Return (X, Y) of the center of cell containing provided text 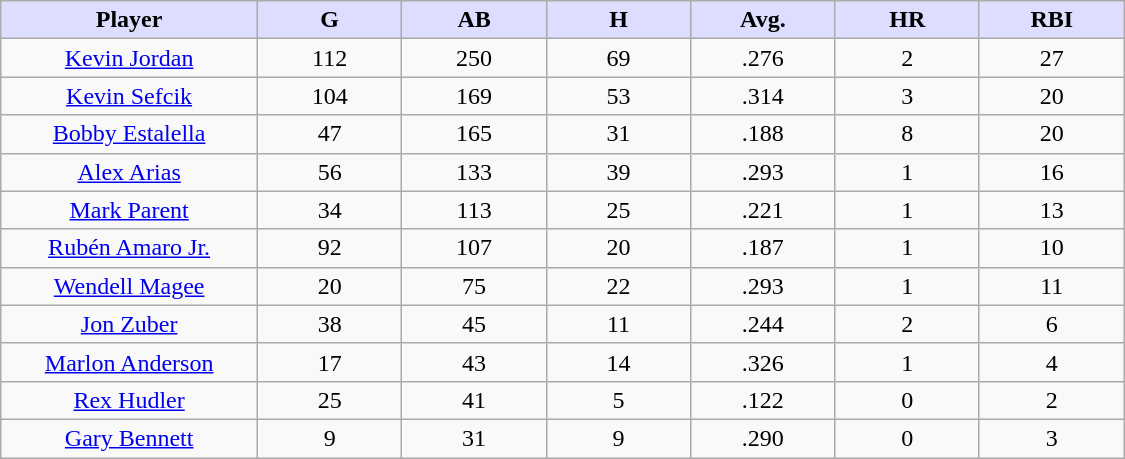
HR (907, 20)
38 (329, 324)
RBI (1052, 20)
92 (329, 248)
27 (1052, 58)
43 (474, 362)
.221 (763, 210)
Bobby Estalella (130, 134)
39 (618, 172)
.187 (763, 248)
56 (329, 172)
G (329, 20)
34 (329, 210)
Avg. (763, 20)
8 (907, 134)
41 (474, 400)
47 (329, 134)
112 (329, 58)
53 (618, 96)
.276 (763, 58)
169 (474, 96)
Jon Zuber (130, 324)
107 (474, 248)
133 (474, 172)
250 (474, 58)
13 (1052, 210)
10 (1052, 248)
Marlon Anderson (130, 362)
.290 (763, 438)
.244 (763, 324)
104 (329, 96)
.122 (763, 400)
AB (474, 20)
.314 (763, 96)
22 (618, 286)
165 (474, 134)
17 (329, 362)
Player (130, 20)
75 (474, 286)
Rex Hudler (130, 400)
Wendell Magee (130, 286)
Kevin Jordan (130, 58)
.188 (763, 134)
H (618, 20)
69 (618, 58)
Gary Bennett (130, 438)
Rubén Amaro Jr. (130, 248)
113 (474, 210)
Alex Arias (130, 172)
16 (1052, 172)
Mark Parent (130, 210)
6 (1052, 324)
.326 (763, 362)
5 (618, 400)
Kevin Sefcik (130, 96)
14 (618, 362)
45 (474, 324)
4 (1052, 362)
